Return the [X, Y] coordinate for the center point of the cell that contains the specified text.  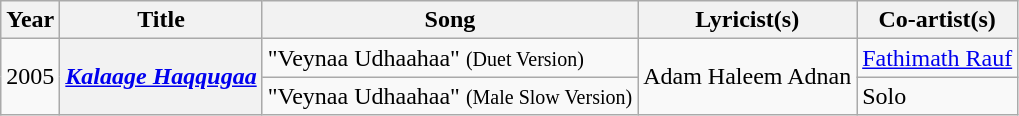
2005 [30, 77]
Solo [938, 96]
Kalaage Haqqugaa [161, 77]
Song [450, 20]
"Veynaa Udhaahaa" (Male Slow Version) [450, 96]
Co-artist(s) [938, 20]
Title [161, 20]
Year [30, 20]
"Veynaa Udhaahaa" (Duet Version) [450, 58]
Adam Haleem Adnan [748, 77]
Fathimath Rauf [938, 58]
Lyricist(s) [748, 20]
